Pinpoint the cell where the given text exists, returning its [x, y] midpoint coordinate. 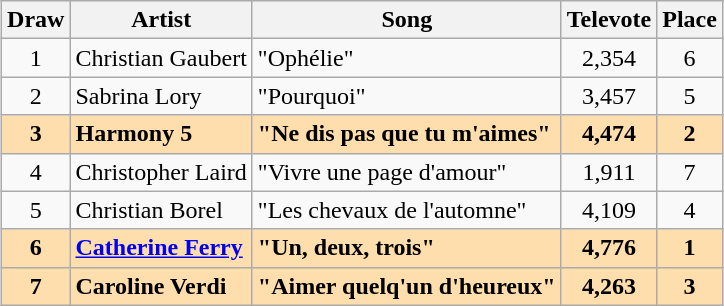
Catherine Ferry [161, 248]
Christian Borel [161, 210]
4,474 [608, 134]
2,354 [608, 58]
Televote [608, 20]
Christopher Laird [161, 172]
"Les chevaux de l'automne" [406, 210]
4,263 [608, 286]
"Ne dis pas que tu m'aimes" [406, 134]
Sabrina Lory [161, 96]
Christian Gaubert [161, 58]
3,457 [608, 96]
4,109 [608, 210]
"Vivre une page d'amour" [406, 172]
1,911 [608, 172]
"Ophélie" [406, 58]
"Aimer quelq'un d'heureux" [406, 286]
"Pourquoi" [406, 96]
Draw [36, 20]
Place [690, 20]
"Un, deux, trois" [406, 248]
Caroline Verdi [161, 286]
Song [406, 20]
Harmony 5 [161, 134]
4,776 [608, 248]
Artist [161, 20]
